Capture the cell that displays the provided text and extract its [X, Y] central coordinate. 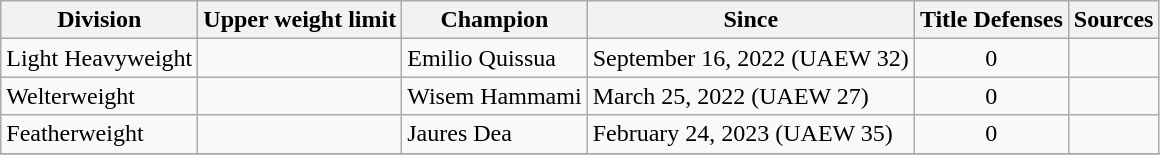
Upper weight limit [300, 20]
February 24, 2023 (UAEW 35) [750, 134]
Division [100, 20]
Since [750, 20]
Emilio Quissua [494, 58]
Welterweight [100, 96]
Title Defenses [991, 20]
September 16, 2022 (UAEW 32) [750, 58]
Jaures Dea [494, 134]
March 25, 2022 (UAEW 27) [750, 96]
Light Heavyweight [100, 58]
Champion [494, 20]
Featherweight [100, 134]
Sources [1114, 20]
Wisem Hammami [494, 96]
